Capture the cell that displays the provided text and extract its (X, Y) central coordinate. 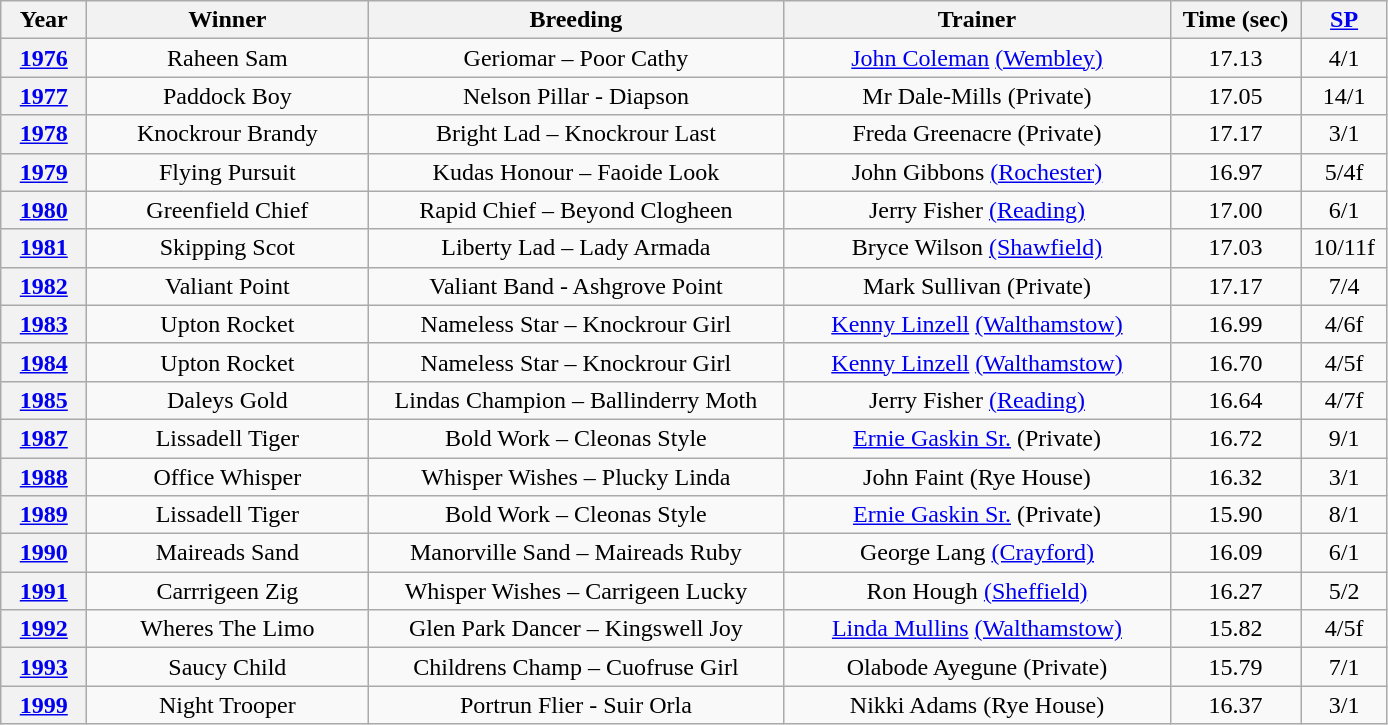
10/11f (1344, 248)
Liberty Lad – Lady Armada (576, 248)
16.37 (1236, 705)
17.00 (1236, 210)
Skipping Scot (228, 248)
Time (sec) (1236, 20)
1981 (44, 248)
Mr Dale-Mills (Private) (977, 96)
1987 (44, 438)
Breeding (576, 20)
Childrens Champ – Cuofruse Girl (576, 667)
16.32 (1236, 477)
Year (44, 20)
Ron Hough (Sheffield) (977, 591)
Freda Greenacre (Private) (977, 134)
Winner (228, 20)
1976 (44, 58)
Olabode Ayegune (Private) (977, 667)
Portrun Flier - Suir Orla (576, 705)
4/1 (1344, 58)
9/1 (1344, 438)
Night Trooper (228, 705)
John Coleman (Wembley) (977, 58)
Kudas Honour – Faoide Look (576, 172)
17.03 (1236, 248)
1983 (44, 324)
16.70 (1236, 362)
1999 (44, 705)
1991 (44, 591)
7/1 (1344, 667)
16.97 (1236, 172)
Raheen Sam (228, 58)
16.27 (1236, 591)
Flying Pursuit (228, 172)
Mark Sullivan (Private) (977, 286)
Office Whisper (228, 477)
Whisper Wishes – Plucky Linda (576, 477)
Maireads Sand (228, 553)
Nelson Pillar - Diapson (576, 96)
16.99 (1236, 324)
Rapid Chief – Beyond Clogheen (576, 210)
John Faint (Rye House) (977, 477)
Saucy Child (228, 667)
Whisper Wishes – Carrigeen Lucky (576, 591)
Valiant Band - Ashgrove Point (576, 286)
John Gibbons (Rochester) (977, 172)
4/7f (1344, 400)
1984 (44, 362)
Manorville Sand – Maireads Ruby (576, 553)
Bryce Wilson (Shawfield) (977, 248)
5/4f (1344, 172)
1982 (44, 286)
Greenfield Chief (228, 210)
14/1 (1344, 96)
SP (1344, 20)
16.09 (1236, 553)
8/1 (1344, 515)
1989 (44, 515)
4/6f (1344, 324)
1978 (44, 134)
1992 (44, 629)
16.72 (1236, 438)
1985 (44, 400)
Geriomar – Poor Cathy (576, 58)
Linda Mullins (Walthamstow) (977, 629)
15.82 (1236, 629)
1979 (44, 172)
17.05 (1236, 96)
Nikki Adams (Rye House) (977, 705)
1977 (44, 96)
Daleys Gold (228, 400)
George Lang (Crayford) (977, 553)
17.13 (1236, 58)
1988 (44, 477)
Glen Park Dancer – Kingswell Joy (576, 629)
1980 (44, 210)
Bright Lad – Knockrour Last (576, 134)
Paddock Boy (228, 96)
15.79 (1236, 667)
Wheres The Limo (228, 629)
1990 (44, 553)
Valiant Point (228, 286)
Knockrour Brandy (228, 134)
Lindas Champion – Ballinderry Moth (576, 400)
Carrrigeen Zig (228, 591)
Trainer (977, 20)
7/4 (1344, 286)
15.90 (1236, 515)
5/2 (1344, 591)
1993 (44, 667)
16.64 (1236, 400)
